Find where the given text appears and provide that cell's center as (X, Y) coordinate. 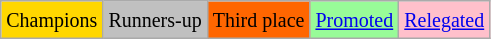
Third place (258, 20)
Champions (52, 20)
Promoted (354, 20)
Relegated (444, 20)
Runners-up (155, 20)
